Scan for the cell matching the given text and deliver its (x, y) coordinate at center. 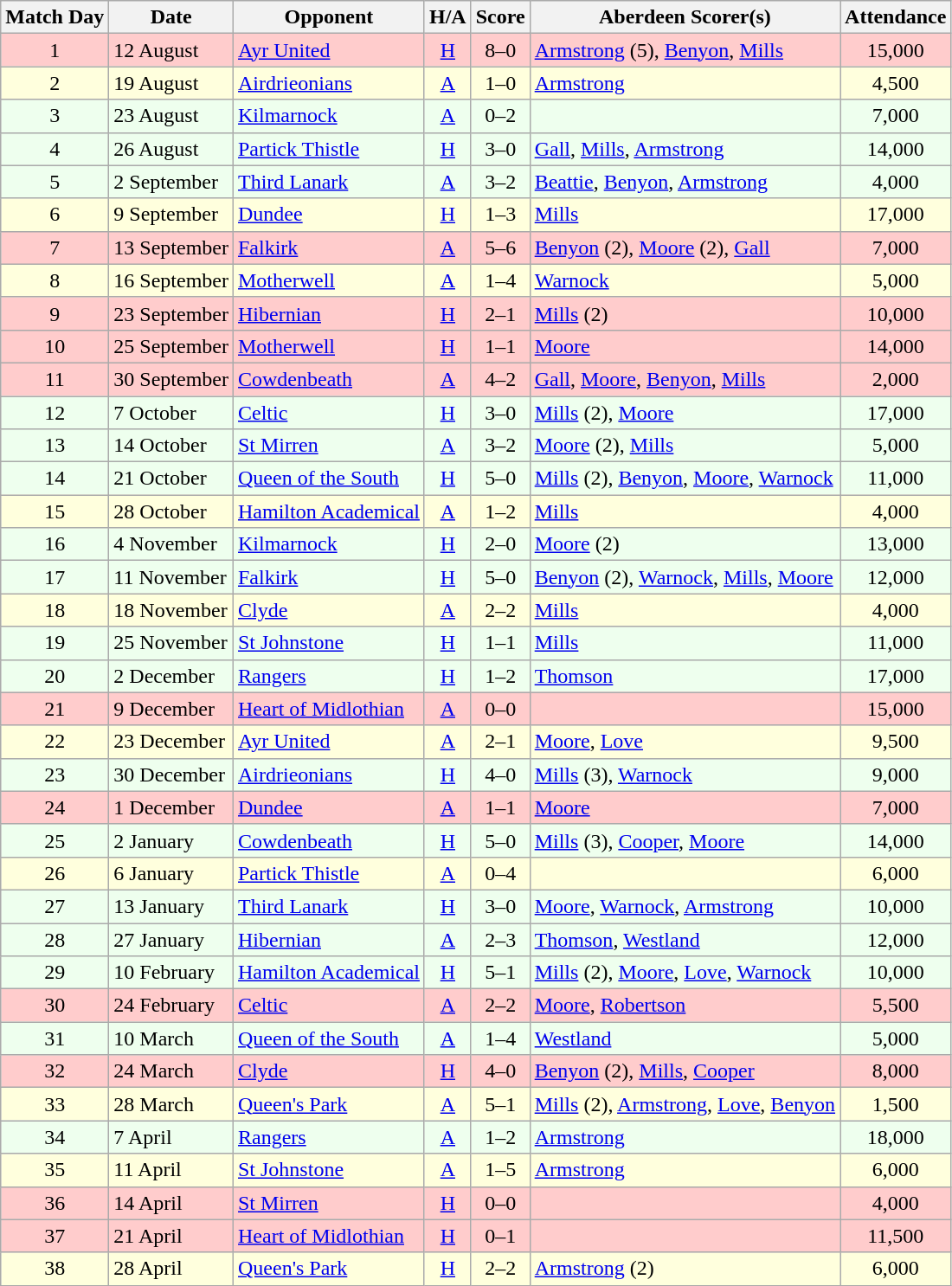
Opponent (329, 17)
13,000 (896, 544)
1–5 (500, 1170)
14 October (171, 446)
12 (55, 413)
23 September (171, 313)
10 (55, 346)
23 December (171, 742)
36 (55, 1203)
35 (55, 1170)
9 (55, 313)
Armstrong (2) (685, 1269)
Mills (3), Warnock (685, 775)
4 (55, 149)
18,000 (896, 1137)
1–3 (500, 215)
Moore, Robertson (685, 1006)
20 (55, 676)
19 (55, 643)
Mills (2), Moore, Love, Warnock (685, 973)
Benyon (2), Warnock, Mills, Moore (685, 577)
8–0 (500, 50)
7 (55, 248)
2–0 (500, 544)
17 (55, 577)
24 (55, 807)
Thomson, Westland (685, 939)
9 September (171, 215)
2 September (171, 182)
25 November (171, 643)
3 (55, 116)
Mills (2), Benyon, Moore, Warnock (685, 479)
Gall, Moore, Benyon, Mills (685, 379)
Armstrong (5), Benyon, Mills (685, 50)
Benyon (2), Mills, Cooper (685, 1071)
0–4 (500, 873)
16 (55, 544)
21 October (171, 479)
12 August (171, 50)
26 (55, 873)
13 January (171, 906)
28 October (171, 511)
Score (500, 17)
Warnock (685, 280)
26 August (171, 149)
Gall, Mills, Armstrong (685, 149)
Date (171, 17)
Match Day (55, 17)
18 November (171, 610)
31 (55, 1038)
2 (55, 83)
25 September (171, 346)
11 (55, 379)
2,000 (896, 379)
24 March (171, 1071)
2 January (171, 840)
23 (55, 775)
18 (55, 610)
38 (55, 1269)
5,500 (896, 1006)
Beattie, Benyon, Armstrong (685, 182)
5 (55, 182)
10 March (171, 1038)
28 (55, 939)
24 February (171, 1006)
6 (55, 215)
2–3 (500, 939)
Aberdeen Scorer(s) (685, 17)
Mills (3), Cooper, Moore (685, 840)
4 November (171, 544)
28 April (171, 1269)
37 (55, 1236)
Benyon (2), Moore (2), Gall (685, 248)
15 (55, 511)
29 (55, 973)
6 January (171, 873)
27 January (171, 939)
14 (55, 479)
13 September (171, 248)
30 (55, 1006)
25 (55, 840)
1 (55, 50)
22 (55, 742)
30 September (171, 379)
Thomson (685, 676)
Moore (2) (685, 544)
1 December (171, 807)
1,500 (896, 1104)
2 December (171, 676)
28 March (171, 1104)
5–6 (500, 248)
Mills (2), Moore (685, 413)
0–2 (500, 116)
21 April (171, 1236)
21 (55, 709)
Moore, Warnock, Armstrong (685, 906)
27 (55, 906)
11,500 (896, 1236)
16 September (171, 280)
11 April (171, 1170)
33 (55, 1104)
8 (55, 280)
Attendance (896, 17)
30 December (171, 775)
14 April (171, 1203)
32 (55, 1071)
13 (55, 446)
1–0 (500, 83)
8,000 (896, 1071)
Westland (685, 1038)
4,500 (896, 83)
Mills (2), Armstrong, Love, Benyon (685, 1104)
Moore (2), Mills (685, 446)
7 October (171, 413)
0–1 (500, 1236)
4–2 (500, 379)
19 August (171, 83)
9 December (171, 709)
10 February (171, 973)
9,000 (896, 775)
Mills (2) (685, 313)
34 (55, 1137)
7 April (171, 1137)
H/A (447, 17)
Moore, Love (685, 742)
11 November (171, 577)
23 August (171, 116)
9,500 (896, 742)
